From the cell containing the given text, extract its center point as [x, y] coordinate. 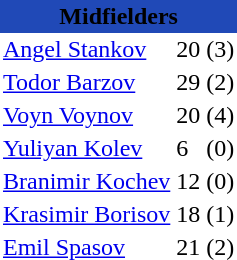
6 [188, 148]
12 [188, 182]
29 [188, 82]
Angel Stankov [86, 50]
Voyn Voynov [86, 116]
(3) [220, 50]
Yuliyan Kolev [86, 148]
Krasimir Borisov [86, 214]
Todor Barzov [86, 82]
(1) [220, 214]
Branimir Kochev [86, 182]
(2) [220, 82]
18 [188, 214]
(4) [220, 116]
Midfielders [118, 16]
